Provide the (X, Y) coordinate of the cell's center where the given text is located.  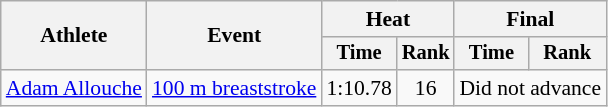
100 m breaststroke (234, 88)
Heat (388, 19)
Did not advance (530, 88)
Adam Allouche (74, 88)
16 (426, 88)
Event (234, 36)
Athlete (74, 36)
1:10.78 (358, 88)
Final (530, 19)
